Search for the cell housing the specified text and yield its (x, y) center coordinate. 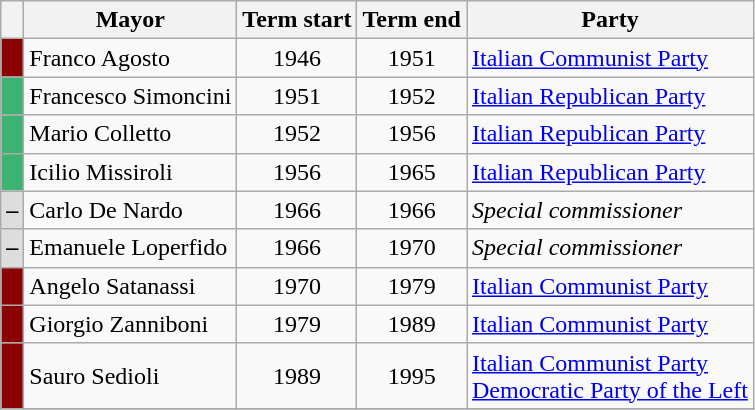
1965 (412, 172)
Icilio Missiroli (130, 172)
Carlo De Nardo (130, 210)
Giorgio Zanniboni (130, 324)
Emanuele Loperfido (130, 248)
1946 (297, 58)
Angelo Satanassi (130, 286)
Term start (297, 20)
1995 (412, 376)
Sauro Sedioli (130, 376)
Mario Colletto (130, 134)
Francesco Simoncini (130, 96)
Franco Agosto (130, 58)
Mayor (130, 20)
Italian Communist PartyDemocratic Party of the Left (610, 376)
Term end (412, 20)
Party (610, 20)
